Locate the cell with the specified text and output its [x, y] center coordinate. 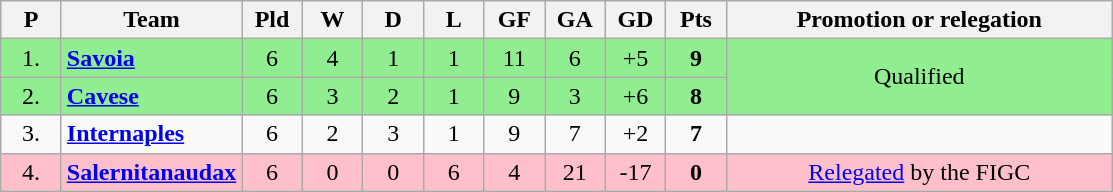
3. [32, 134]
+2 [636, 134]
D [394, 20]
L [454, 20]
Team [151, 20]
11 [514, 58]
GD [636, 20]
GF [514, 20]
21 [576, 172]
Cavese [151, 96]
Savoia [151, 58]
+6 [636, 96]
1. [32, 58]
4. [32, 172]
2. [32, 96]
Promotion or relegation [919, 20]
Pts [696, 20]
+5 [636, 58]
Salernitanaudax [151, 172]
W [332, 20]
Pld [272, 20]
Qualified [919, 77]
Relegated by the FIGC [919, 172]
P [32, 20]
8 [696, 96]
-17 [636, 172]
Internaples [151, 134]
GA [576, 20]
